Pinpoint the cell where the given text exists, returning its [x, y] midpoint coordinate. 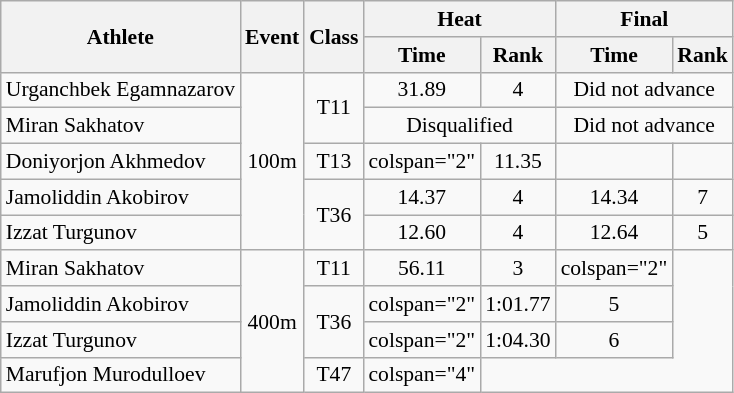
Final [644, 19]
14.34 [614, 197]
Athlete [120, 36]
Urganchbek Egamnazarov [120, 90]
T13 [334, 162]
Disqualified [459, 126]
1:04.30 [518, 340]
11.35 [518, 162]
14.37 [422, 197]
Event [272, 36]
T47 [334, 375]
7 [702, 197]
12.60 [422, 233]
Class [334, 36]
Doniyorjon Akhmedov [120, 162]
colspan="4" [422, 375]
Marufjon Murodulloev [120, 375]
1:01.77 [518, 304]
3 [518, 269]
Heat [459, 19]
400m [272, 322]
12.64 [614, 233]
6 [614, 340]
56.11 [422, 269]
31.89 [422, 90]
100m [272, 161]
